Search for the cell housing the specified text and yield its (X, Y) center coordinate. 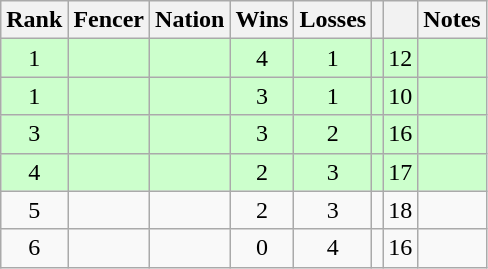
0 (262, 248)
Notes (452, 20)
Rank (34, 20)
Wins (262, 20)
6 (34, 248)
18 (400, 210)
12 (400, 58)
5 (34, 210)
Fencer (109, 20)
10 (400, 96)
Losses (333, 20)
17 (400, 172)
Nation (190, 20)
